Pinpoint the cell where the given text exists, returning its [X, Y] midpoint coordinate. 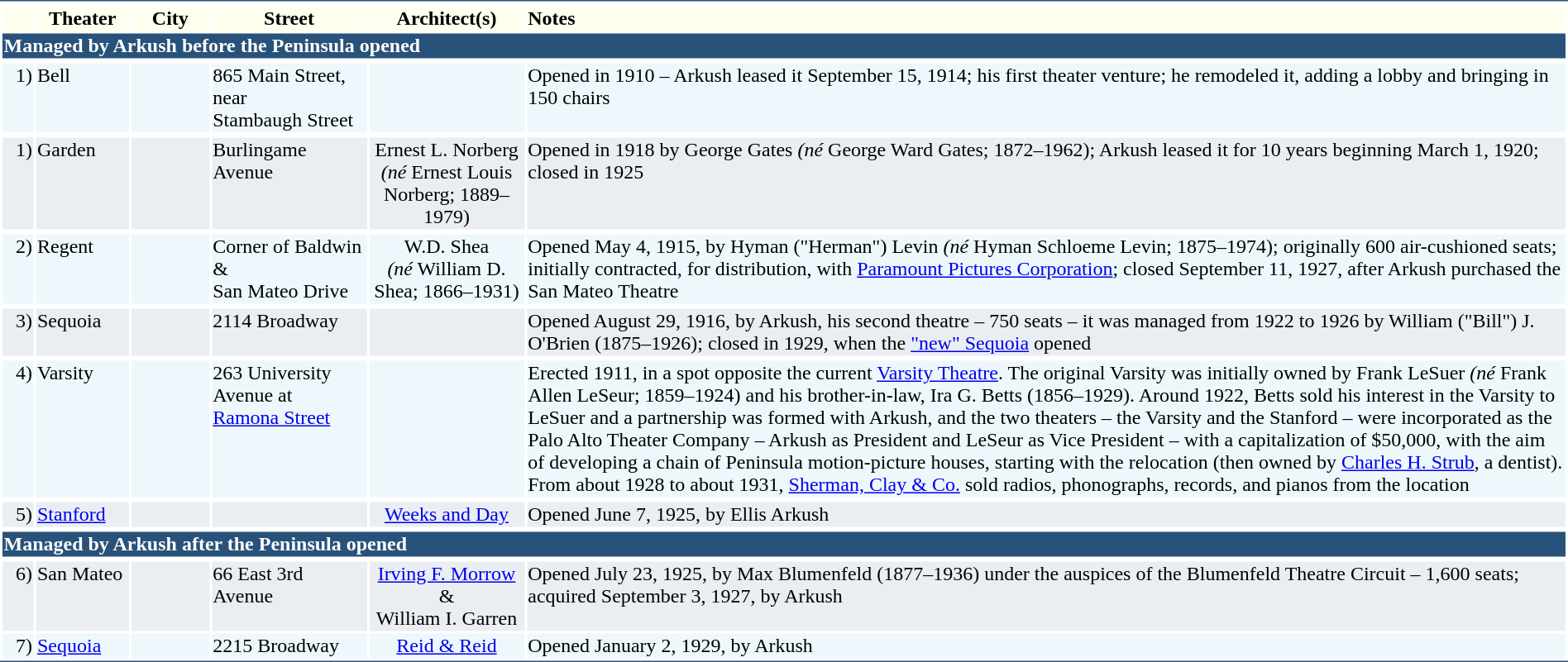
865 Main Street, nearStambaugh Street [289, 98]
Managed by Arkush after the Peninsula opened [784, 545]
W.D. Shea(né William D. Shea; 1866–1931) [447, 269]
Reid & Reid [447, 645]
Street [289, 19]
Stanford [83, 515]
Bell [83, 98]
7) [18, 645]
Weeks and Day [447, 515]
3) [18, 332]
Varsity [83, 428]
City [170, 19]
Opened June 7, 1925, by Ellis Arkush [1046, 515]
263 University Avenue atRamona Street [289, 428]
66 East 3rd Avenue [289, 597]
Burlingame Avenue [289, 183]
Ernest L. Norberg(né Ernest Louis Norberg; 1889–1979) [447, 183]
Managed by Arkush before the Peninsula opened [784, 45]
Theater [83, 19]
Opened January 2, 1929, by Arkush [1046, 645]
2215 Broadway [289, 645]
Architect(s) [447, 19]
Regent [83, 269]
4) [18, 428]
Notes [1046, 19]
2) [18, 269]
6) [18, 597]
5) [18, 515]
Opened in 1918 by George Gates (né George Ward Gates; 1872–1962); Arkush leased it for 10 years beginning March 1, 1920; closed in 1925 [1046, 183]
Opened in 1910 – Arkush leased it September 15, 1914; his first theater venture; he remodeled it, adding a lobby and bringing in 150 chairs [1046, 98]
Irving F. Morrow &William I. Garren [447, 597]
Corner of Baldwin & San Mateo Drive [289, 269]
San Mateo [83, 597]
2114 Broadway [289, 332]
Garden [83, 183]
